From the cell containing the given text, extract its center point as [X, Y] coordinate. 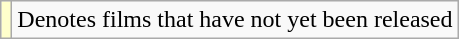
Denotes films that have not yet been released [235, 20]
